From the cell containing the given text, extract its center point as (x, y) coordinate. 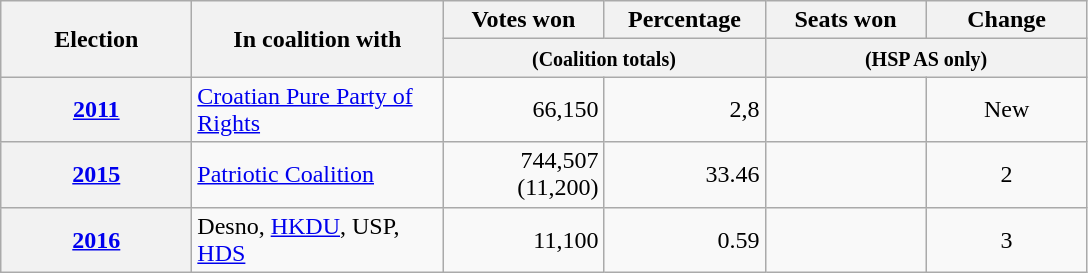
(Coalition totals) (604, 58)
0.59 (684, 240)
11,100 (524, 240)
In coalition with (318, 39)
Patriotic Coalition (318, 174)
2015 (96, 174)
744,507 (11,200) (524, 174)
Croatian Pure Party of Rights (318, 110)
Seats won (846, 20)
2011 (96, 110)
Change (1006, 20)
Desno, HKDU, USP, HDS (318, 240)
Election (96, 39)
New (1006, 110)
66,150 (524, 110)
33.46 (684, 174)
2 (1006, 174)
(HSP AS only) (926, 58)
Percentage (684, 20)
3 (1006, 240)
Votes won (524, 20)
2016 (96, 240)
2,8 (684, 110)
